Find where the given text appears and provide that cell's center as [x, y] coordinate. 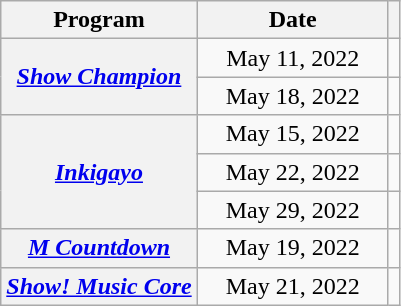
May 18, 2022 [292, 96]
Show! Music Core [99, 286]
M Countdown [99, 248]
May 21, 2022 [292, 286]
Show Champion [99, 77]
May 29, 2022 [292, 210]
May 15, 2022 [292, 134]
May 22, 2022 [292, 172]
May 11, 2022 [292, 58]
May 19, 2022 [292, 248]
Program [99, 20]
Date [292, 20]
Inkigayo [99, 172]
